Identify which cell holds the provided text, then report its (x, y) central coordinate. 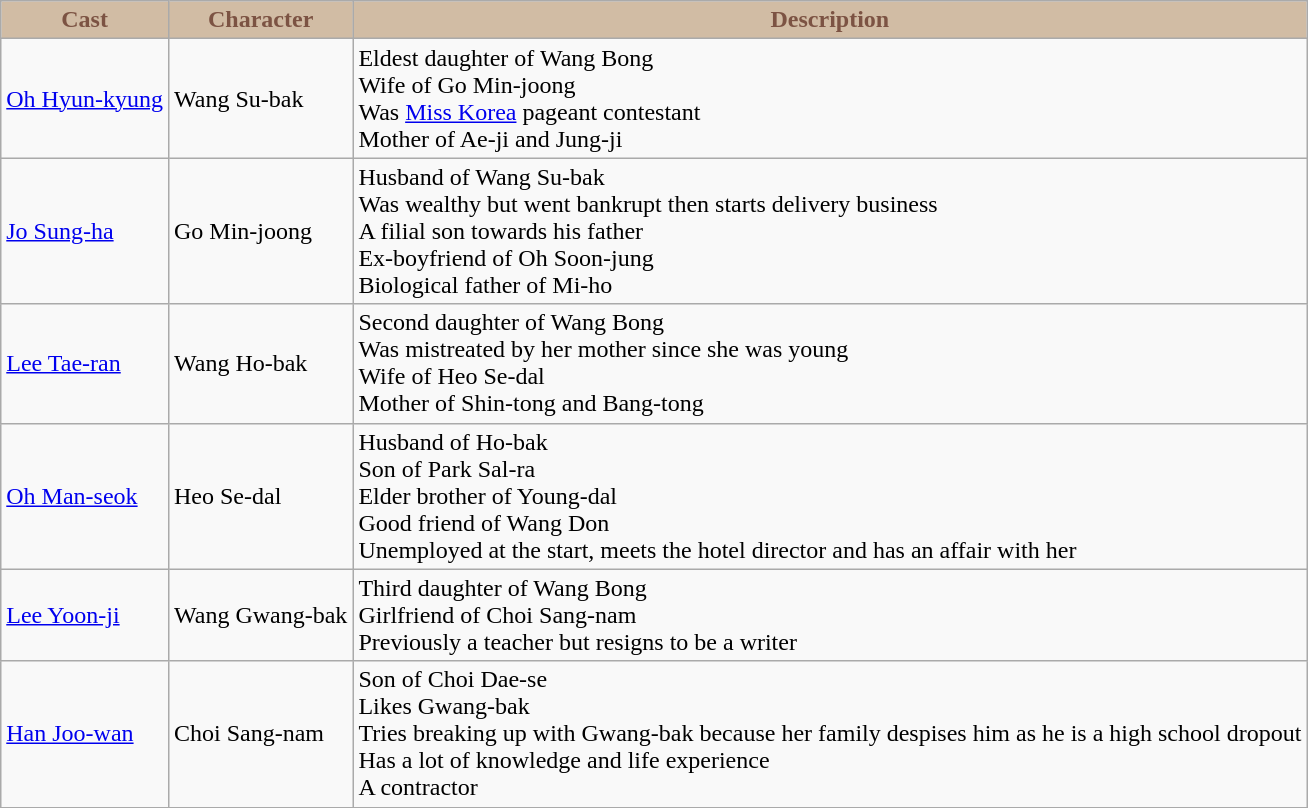
Eldest daughter of Wang Bong Wife of Go Min-joong Was Miss Korea pageant contestant Mother of Ae-ji and Jung-ji (830, 98)
Han Joo-wan (85, 734)
Jo Sung-ha (85, 231)
Lee Tae-ran (85, 364)
Go Min-joong (260, 231)
Third daughter of Wang Bong Girlfriend of Choi Sang-nam Previously a teacher but resigns to be a writer (830, 615)
Wang Gwang-bak (260, 615)
Choi Sang-nam (260, 734)
Cast (85, 20)
Heo Se-dal (260, 496)
Wang Ho-bak (260, 364)
Description (830, 20)
Oh Hyun-kyung (85, 98)
Wang Su-bak (260, 98)
Character (260, 20)
Second daughter of Wang Bong Was mistreated by her mother since she was young Wife of Heo Se-dal Mother of Shin-tong and Bang-tong (830, 364)
Oh Man-seok (85, 496)
Lee Yoon-ji (85, 615)
